Locate the cell with the specified text and output its [x, y] center coordinate. 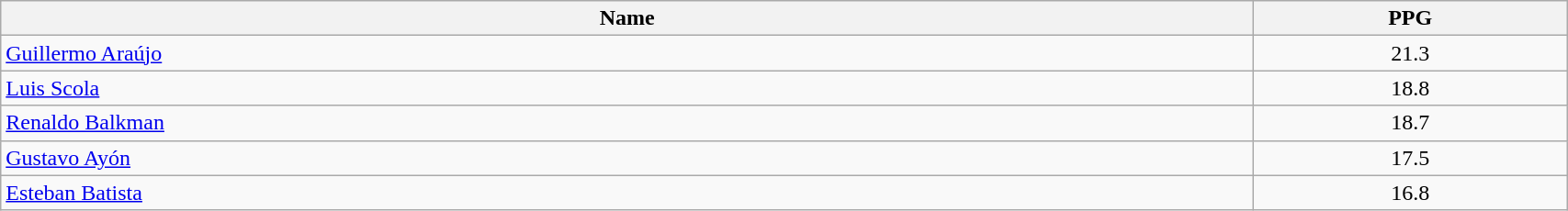
16.8 [1411, 193]
PPG [1411, 18]
Name [627, 18]
21.3 [1411, 53]
Luis Scola [627, 88]
18.8 [1411, 88]
Renaldo Balkman [627, 123]
Gustavo Ayón [627, 158]
Guillermo Araújo [627, 53]
18.7 [1411, 123]
Esteban Batista [627, 193]
17.5 [1411, 158]
